Return [X, Y] of the center of cell containing provided text 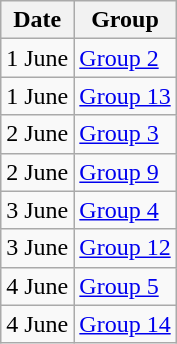
Group 9 [125, 172]
Group 12 [125, 248]
Date [38, 20]
Group [125, 20]
Group 4 [125, 210]
Group 14 [125, 324]
Group 13 [125, 96]
Group 2 [125, 58]
Group 5 [125, 286]
Group 3 [125, 134]
